Detect which cell encompasses the target text, then output its (x, y) center coordinate. 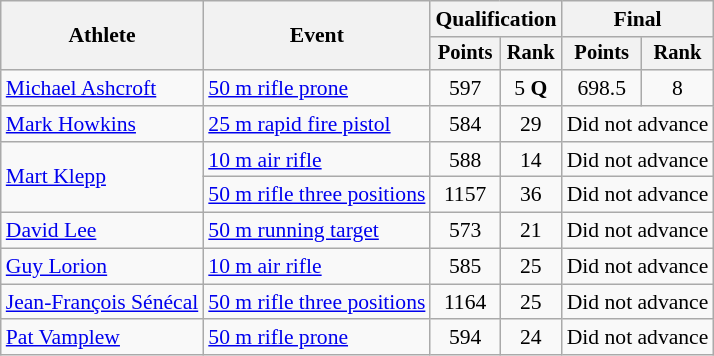
24 (531, 338)
Athlete (102, 36)
8 (678, 88)
Mart Klepp (102, 178)
Qualification (496, 19)
588 (464, 160)
1157 (464, 195)
Event (316, 36)
Guy Lorion (102, 267)
50 m running target (316, 231)
David Lee (102, 231)
5 Q (531, 88)
594 (464, 338)
36 (531, 195)
Michael Ashcroft (102, 88)
Jean-François Sénécal (102, 302)
585 (464, 267)
698.5 (602, 88)
21 (531, 231)
1164 (464, 302)
597 (464, 88)
29 (531, 124)
14 (531, 160)
Pat Vamplew (102, 338)
Final (638, 19)
573 (464, 231)
Mark Howkins (102, 124)
584 (464, 124)
25 m rapid fire pistol (316, 124)
